Search for the cell housing the specified text and yield its [x, y] center coordinate. 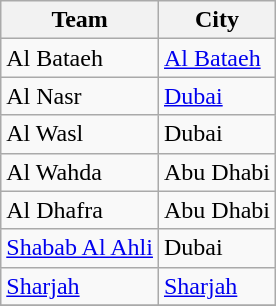
Al Wahda [80, 172]
Team [80, 20]
Al Nasr [80, 96]
Al Wasl [80, 134]
Shabab Al Ahli [80, 248]
City [216, 20]
Al Dhafra [80, 210]
